From the cell containing the given text, extract its center point as (x, y) coordinate. 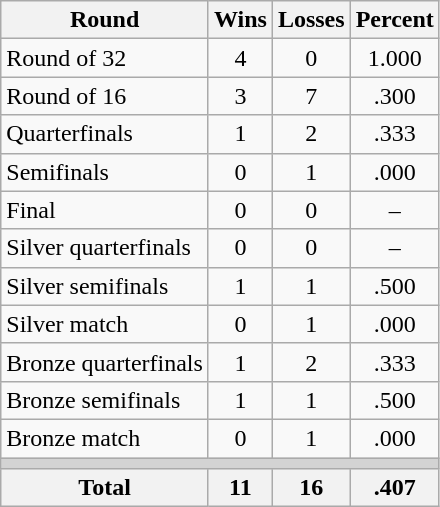
Bronze semifinals (105, 400)
Losses (311, 20)
Final (105, 210)
16 (311, 488)
Silver quarterfinals (105, 248)
Round (105, 20)
11 (240, 488)
7 (311, 96)
Round of 32 (105, 58)
4 (240, 58)
Bronze quarterfinals (105, 362)
Silver semifinals (105, 286)
Total (105, 488)
Semifinals (105, 172)
Quarterfinals (105, 134)
Bronze match (105, 438)
.407 (394, 488)
Percent (394, 20)
Wins (240, 20)
1.000 (394, 58)
Silver match (105, 324)
3 (240, 96)
Round of 16 (105, 96)
.300 (394, 96)
